Search for the cell housing the specified text and yield its [X, Y] center coordinate. 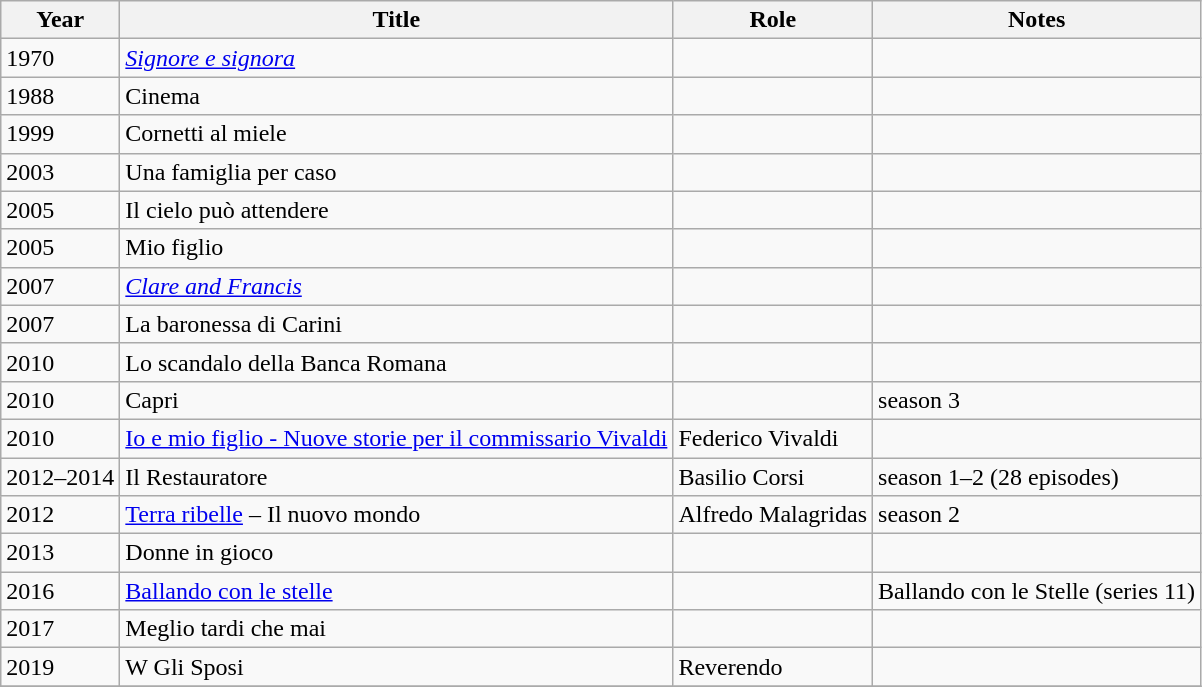
Alfredo Malagridas [773, 515]
Il Restauratore [396, 477]
Il cielo può attendere [396, 210]
2013 [60, 553]
W Gli Sposi [396, 667]
season 2 [1037, 515]
Reverendo [773, 667]
2017 [60, 629]
Federico Vivaldi [773, 438]
Ballando con le stelle [396, 591]
La baronessa di Carini [396, 324]
Clare and Francis [396, 286]
Mio figlio [396, 248]
Basilio Corsi [773, 477]
season 1–2 (28 episodes) [1037, 477]
1988 [60, 96]
Terra ribelle – Il nuovo mondo [396, 515]
Ballando con le Stelle (series 11) [1037, 591]
Title [396, 20]
Cinema [396, 96]
2019 [60, 667]
Meglio tardi che mai [396, 629]
2016 [60, 591]
2012–2014 [60, 477]
Io e mio figlio - Nuove storie per il commissario Vivaldi [396, 438]
Capri [396, 400]
Una famiglia per caso [396, 172]
Donne in gioco [396, 553]
1970 [60, 58]
Lo scandalo della Banca Romana [396, 362]
Notes [1037, 20]
1999 [60, 134]
Signore e signora [396, 58]
season 3 [1037, 400]
Role [773, 20]
2012 [60, 515]
Cornetti al miele [396, 134]
2003 [60, 172]
Year [60, 20]
